Capture the cell that displays the provided text and extract its (x, y) central coordinate. 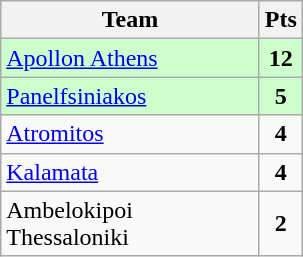
Panelfsiniakos (130, 96)
2 (280, 224)
Atromitos (130, 134)
12 (280, 58)
5 (280, 96)
Team (130, 20)
Kalamata (130, 172)
Apollon Athens (130, 58)
Ambelokipoi Thessaloniki (130, 224)
Pts (280, 20)
